Detect which cell encompasses the target text, then output its (X, Y) center coordinate. 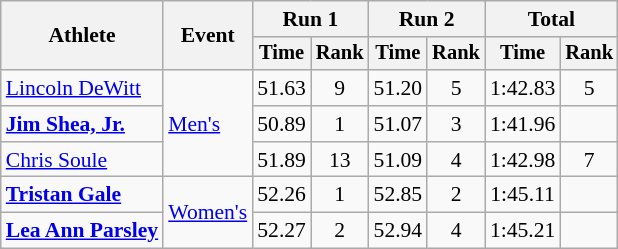
Lea Ann Parsley (82, 231)
52.94 (398, 231)
Tristan Gale (82, 195)
9 (340, 88)
52.26 (282, 195)
51.63 (282, 88)
52.27 (282, 231)
50.89 (282, 124)
Chris Soule (82, 160)
52.85 (398, 195)
51.20 (398, 88)
51.89 (282, 160)
3 (456, 124)
1:41.96 (522, 124)
7 (589, 160)
Event (208, 36)
Jim Shea, Jr. (82, 124)
1:45.21 (522, 231)
Run 2 (427, 19)
Total (552, 19)
Run 1 (310, 19)
1:45.11 (522, 195)
Athlete (82, 36)
Women's (208, 212)
1:42.98 (522, 160)
1:42.83 (522, 88)
13 (340, 160)
Lincoln DeWitt (82, 88)
51.09 (398, 160)
Men's (208, 124)
51.07 (398, 124)
